From the cell containing the given text, extract its center point as (x, y) coordinate. 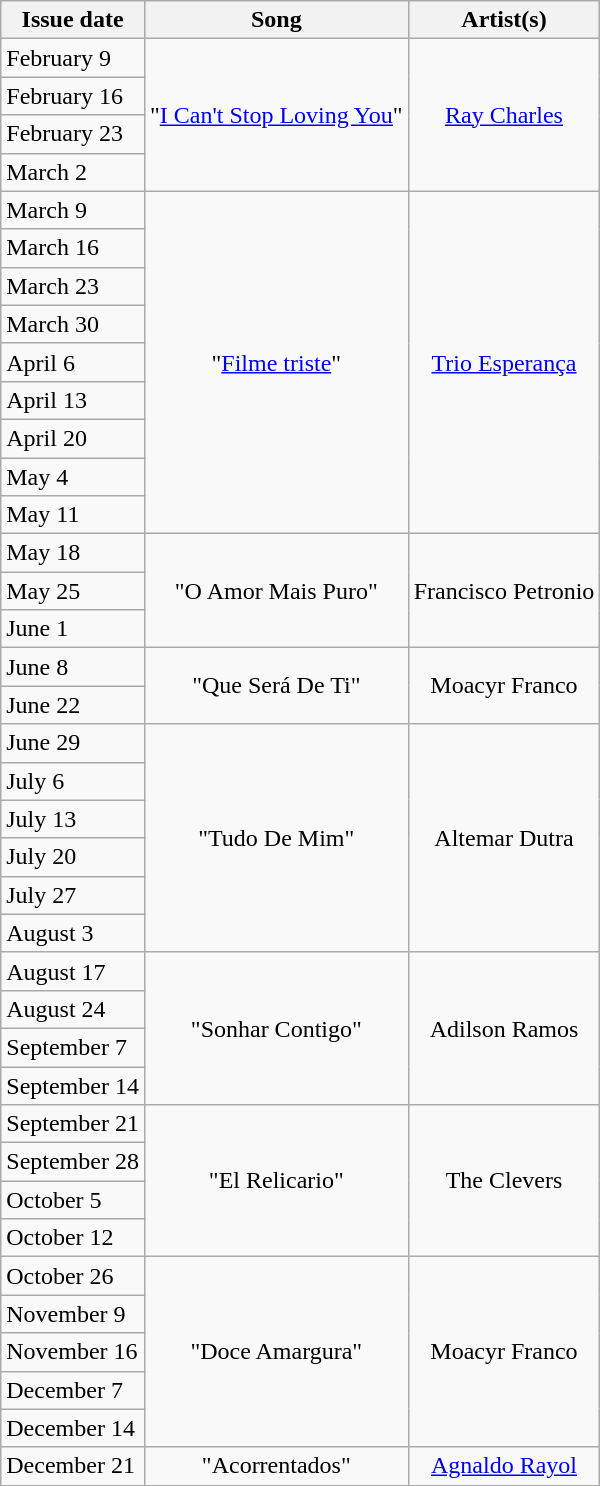
"Que Será De Ti" (276, 686)
April 6 (73, 362)
April 13 (73, 400)
October 5 (73, 1200)
"Acorrentados" (276, 1466)
"O Amor Mais Puro" (276, 591)
Issue date (73, 20)
March 30 (73, 324)
September 7 (73, 1047)
"Filme triste" (276, 362)
"Sonhar Contigo" (276, 1028)
August 24 (73, 1009)
March 9 (73, 210)
Altemar Dutra (504, 838)
July 13 (73, 819)
March 2 (73, 172)
Artist(s) (504, 20)
December 21 (73, 1466)
May 4 (73, 477)
"I Can't Stop Loving You" (276, 115)
"Tudo De Mim" (276, 838)
Song (276, 20)
Ray Charles (504, 115)
September 14 (73, 1085)
November 9 (73, 1314)
July 20 (73, 857)
"Doce Amargura" (276, 1352)
June 1 (73, 629)
November 16 (73, 1352)
July 6 (73, 781)
June 8 (73, 667)
April 20 (73, 438)
October 26 (73, 1276)
February 16 (73, 96)
May 11 (73, 515)
July 27 (73, 895)
September 28 (73, 1162)
May 25 (73, 591)
Agnaldo Rayol (504, 1466)
August 3 (73, 933)
December 7 (73, 1390)
February 9 (73, 58)
June 29 (73, 743)
March 23 (73, 286)
September 21 (73, 1124)
Adilson Ramos (504, 1028)
June 22 (73, 705)
December 14 (73, 1428)
Francisco Petronio (504, 591)
August 17 (73, 971)
October 12 (73, 1238)
The Clevers (504, 1181)
May 18 (73, 553)
Trio Esperança (504, 362)
February 23 (73, 134)
"El Relicario" (276, 1181)
March 16 (73, 248)
